Scan for the cell matching the given text and deliver its [x, y] coordinate at center. 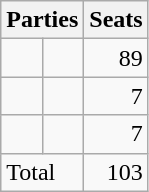
Seats [116, 20]
Total [42, 172]
Parties [42, 20]
103 [116, 172]
89 [116, 58]
